For the text-containing cell, return its midpoint in (x, y) coordinate format. 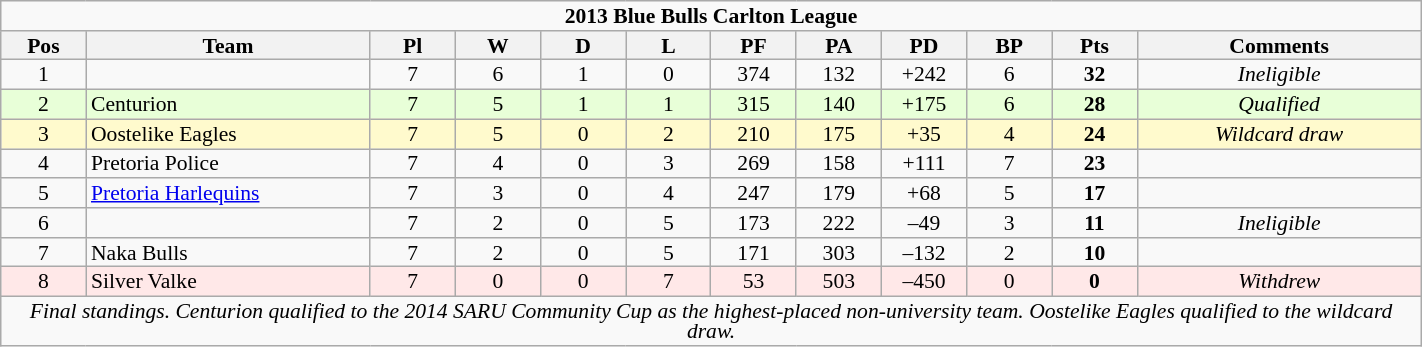
Wildcard draw (1279, 134)
PA (838, 46)
Oostelike Eagles (228, 134)
315 (754, 105)
10 (1094, 253)
23 (1094, 164)
L (668, 46)
24 (1094, 134)
Pts (1094, 46)
+242 (924, 75)
222 (838, 223)
132 (838, 75)
158 (838, 164)
28 (1094, 105)
Silver Valke (228, 282)
–49 (924, 223)
Comments (1279, 46)
2013 Blue Bulls Carlton League (711, 16)
Pretoria Harlequins (228, 193)
W (498, 46)
140 (838, 105)
303 (838, 253)
247 (754, 193)
175 (838, 134)
+68 (924, 193)
D (584, 46)
Team (228, 46)
179 (838, 193)
PD (924, 46)
Pretoria Police (228, 164)
210 (754, 134)
Pos (44, 46)
32 (1094, 75)
374 (754, 75)
–450 (924, 282)
8 (44, 282)
Withdrew (1279, 282)
Pl (412, 46)
503 (838, 282)
Naka Bulls (228, 253)
17 (1094, 193)
173 (754, 223)
PF (754, 46)
BP (1010, 46)
11 (1094, 223)
Qualified (1279, 105)
+111 (924, 164)
–132 (924, 253)
171 (754, 253)
269 (754, 164)
53 (754, 282)
+35 (924, 134)
+175 (924, 105)
Centurion (228, 105)
